Output the [X, Y] coordinate of the center of the cell containing the given text.  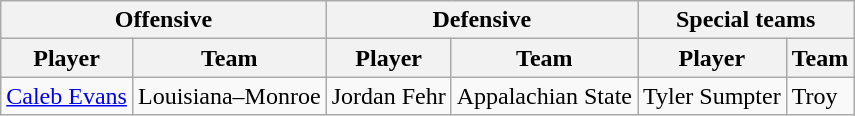
Jordan Fehr [388, 96]
Special teams [746, 20]
Caleb Evans [67, 96]
Defensive [482, 20]
Louisiana–Monroe [229, 96]
Tyler Sumpter [712, 96]
Troy [820, 96]
Appalachian State [544, 96]
Offensive [164, 20]
